Identify which cell holds the provided text, then report its [x, y] central coordinate. 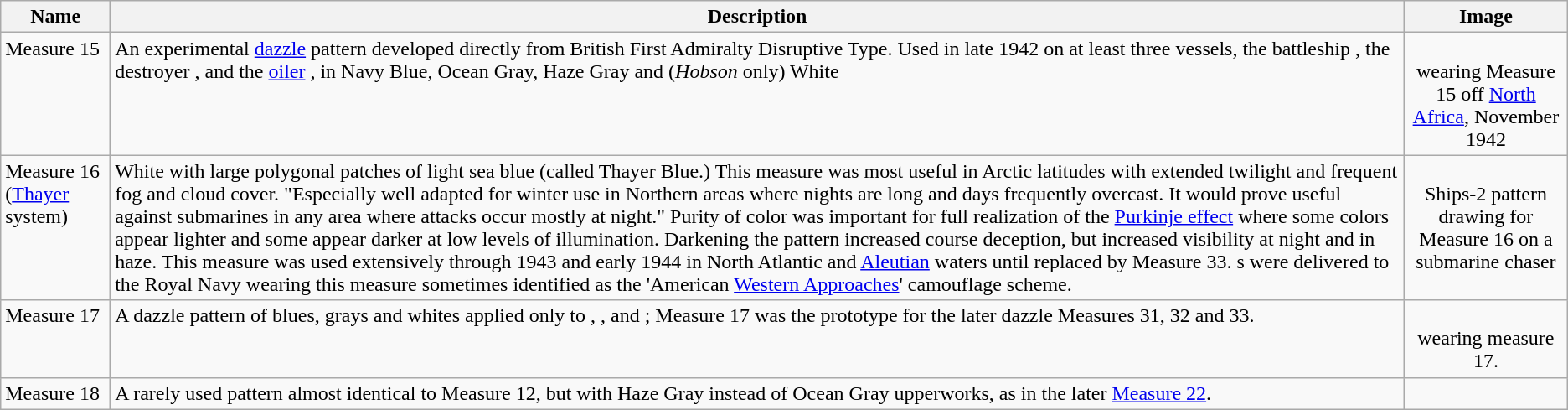
Name [55, 17]
Measure 15 [55, 94]
Ships-2 pattern drawing for Measure 16 on a submarine chaser [1486, 228]
Description [757, 17]
Measure 18 [55, 393]
A dazzle pattern of blues, grays and whites applied only to , , and ; Measure 17 was the prototype for the later dazzle Measures 31, 32 and 33. [757, 339]
wearing Measure 15 off North Africa, November 1942 [1486, 94]
Measure 16(Thayer system) [55, 228]
A rarely used pattern almost identical to Measure 12, but with Haze Gray instead of Ocean Gray upperworks, as in the later Measure 22. [757, 393]
Image [1486, 17]
Measure 17 [55, 339]
wearing measure 17. [1486, 339]
